Identify which cell holds the provided text, then report its (X, Y) central coordinate. 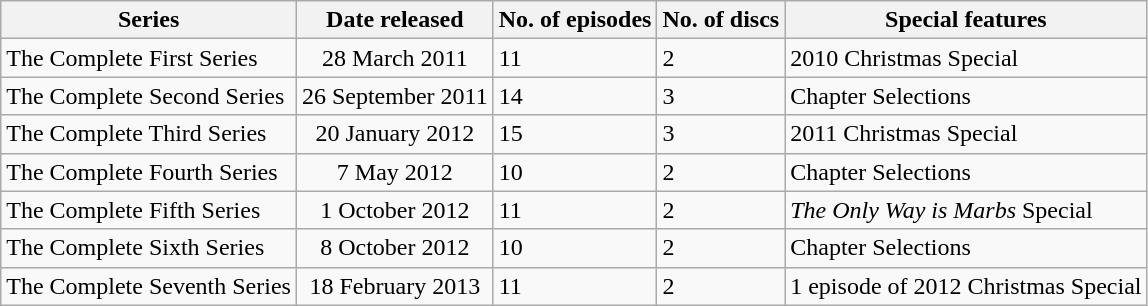
15 (575, 134)
The Complete Fifth Series (149, 210)
No. of discs (721, 20)
The Complete Seventh Series (149, 286)
8 October 2012 (394, 248)
The Complete Second Series (149, 96)
Series (149, 20)
The Complete Fourth Series (149, 172)
The Complete Third Series (149, 134)
18 February 2013 (394, 286)
26 September 2011 (394, 96)
28 March 2011 (394, 58)
14 (575, 96)
1 October 2012 (394, 210)
The Only Way is Marbs Special (966, 210)
7 May 2012 (394, 172)
The Complete Sixth Series (149, 248)
The Complete First Series (149, 58)
2011 Christmas Special (966, 134)
2010 Christmas Special (966, 58)
No. of episodes (575, 20)
Special features (966, 20)
1 episode of 2012 Christmas Special (966, 286)
Date released (394, 20)
20 January 2012 (394, 134)
